Identify which cell holds the provided text, then report its (X, Y) central coordinate. 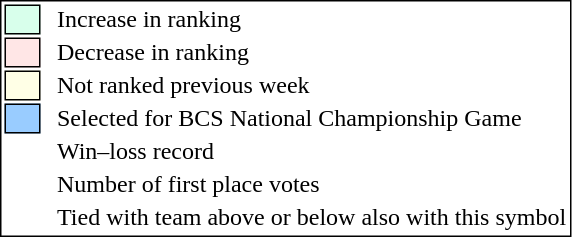
Not ranked previous week (312, 85)
Increase in ranking (312, 19)
Win–loss record (312, 151)
Decrease in ranking (312, 53)
Selected for BCS National Championship Game (312, 119)
Tied with team above or below also with this symbol (312, 217)
Number of first place votes (312, 185)
